For the text-containing cell, return its midpoint in [x, y] coordinate format. 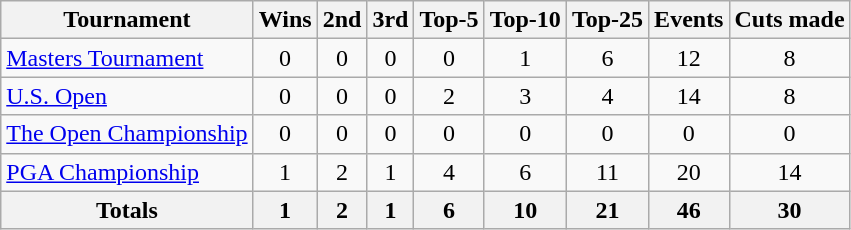
Top-25 [607, 20]
3 [525, 96]
U.S. Open [127, 96]
Top-5 [449, 20]
PGA Championship [127, 172]
12 [689, 58]
Cuts made [790, 20]
10 [525, 210]
Totals [127, 210]
The Open Championship [127, 134]
11 [607, 172]
Events [689, 20]
3rd [390, 20]
30 [790, 210]
Tournament [127, 20]
Wins [285, 20]
20 [689, 172]
21 [607, 210]
Top-10 [525, 20]
2nd [342, 20]
46 [689, 210]
Masters Tournament [127, 58]
